Provide the (x, y) coordinate of the cell's center where the given text is located.  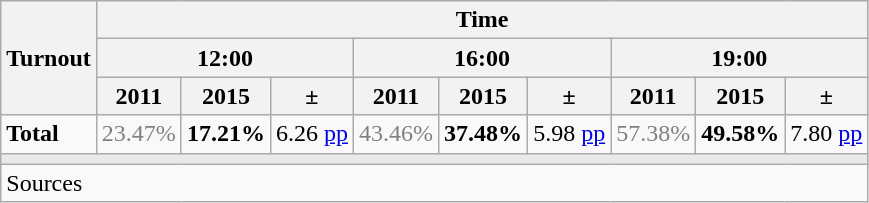
19:00 (740, 58)
Turnout (49, 58)
37.48% (484, 134)
17.21% (226, 134)
Time (482, 20)
6.26 pp (312, 134)
5.98 pp (570, 134)
7.80 pp (826, 134)
57.38% (654, 134)
16:00 (482, 58)
43.46% (396, 134)
Total (49, 134)
Sources (434, 183)
23.47% (138, 134)
12:00 (224, 58)
49.58% (740, 134)
